Locate the cell with the specified text and output its (x, y) center coordinate. 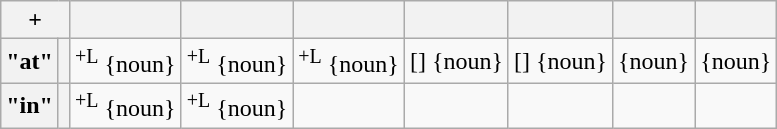
"in" (30, 106)
"at" (30, 62)
+ (36, 20)
